Identify which cell holds the provided text, then report its [X, Y] central coordinate. 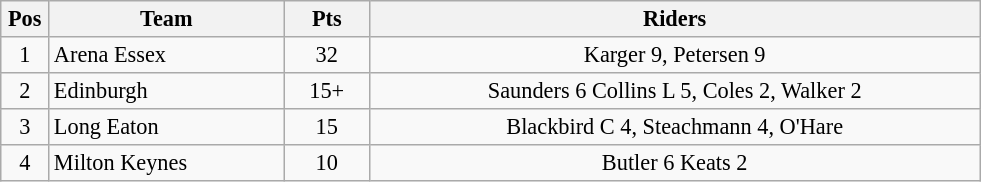
1 [25, 55]
Pts [326, 19]
32 [326, 55]
2 [25, 90]
Arena Essex [166, 55]
15+ [326, 90]
10 [326, 162]
Pos [25, 19]
15 [326, 126]
Blackbird C 4, Steachmann 4, O'Hare [674, 126]
Riders [674, 19]
Butler 6 Keats 2 [674, 162]
Long Eaton [166, 126]
Saunders 6 Collins L 5, Coles 2, Walker 2 [674, 90]
Team [166, 19]
Milton Keynes [166, 162]
4 [25, 162]
Edinburgh [166, 90]
3 [25, 126]
Karger 9, Petersen 9 [674, 55]
